Capture the cell that displays the provided text and extract its [x, y] central coordinate. 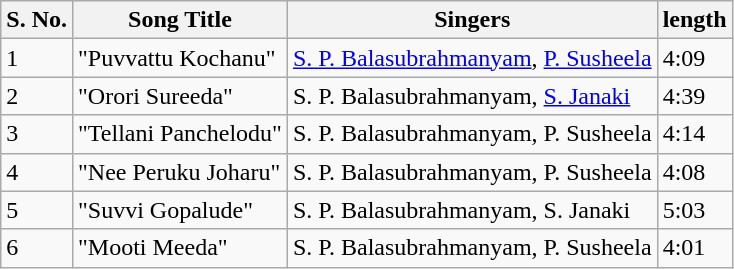
1 [37, 58]
"Nee Peruku Joharu" [180, 172]
6 [37, 248]
2 [37, 96]
"Orori Sureeda" [180, 96]
"Puvvattu Kochanu" [180, 58]
"Mooti Meeda" [180, 248]
4:08 [694, 172]
4:01 [694, 248]
Song Title [180, 20]
4:09 [694, 58]
3 [37, 134]
S. No. [37, 20]
"Tellani Panchelodu" [180, 134]
4:39 [694, 96]
Singers [472, 20]
"Suvvi Gopalude" [180, 210]
5:03 [694, 210]
4 [37, 172]
4:14 [694, 134]
5 [37, 210]
length [694, 20]
